For the text-containing cell, return its midpoint in (x, y) coordinate format. 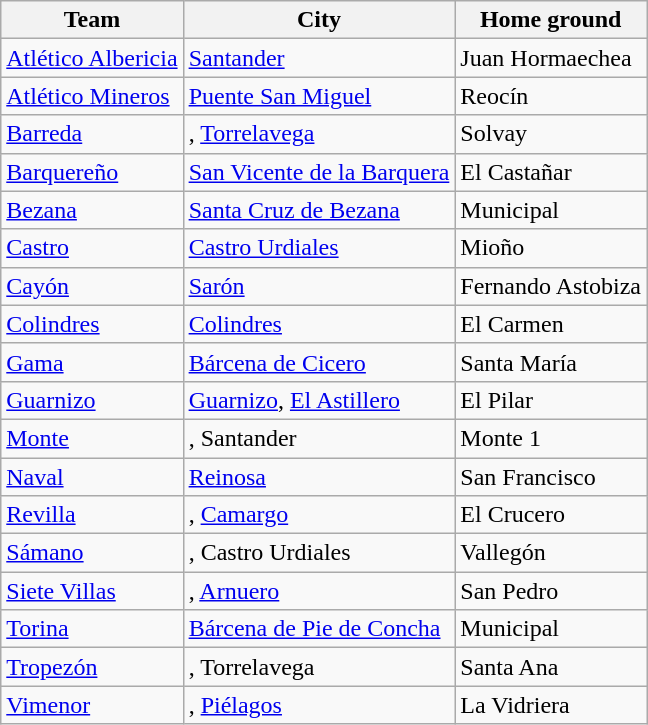
, Camargo (319, 515)
, Arnuero (319, 591)
Revilla (92, 515)
Bezana (92, 210)
El Carmen (551, 324)
Castro (92, 248)
Atlético Mineros (92, 96)
Barreda (92, 134)
Reinosa (319, 477)
El Pilar (551, 400)
Atlético Albericia (92, 58)
Santa María (551, 362)
El Castañar (551, 172)
Guarnizo (92, 400)
Torina (92, 629)
Castro Urdiales (319, 248)
Cayón (92, 286)
Santander (319, 58)
San Francisco (551, 477)
Monte 1 (551, 438)
, Castro Urdiales (319, 553)
Barquereño (92, 172)
Sarón (319, 286)
Juan Hormaechea (551, 58)
Vimenor (92, 705)
Solvay (551, 134)
Mioño (551, 248)
Fernando Astobiza (551, 286)
San Pedro (551, 591)
City (319, 20)
Santa Ana (551, 667)
Puente San Miguel (319, 96)
Home ground (551, 20)
Siete Villas (92, 591)
Santa Cruz de Bezana (319, 210)
Bárcena de Pie de Concha (319, 629)
Guarnizo, El Astillero (319, 400)
Gama (92, 362)
Vallegón (551, 553)
El Crucero (551, 515)
Tropezón (92, 667)
Team (92, 20)
La Vidriera (551, 705)
Naval (92, 477)
San Vicente de la Barquera (319, 172)
, Piélagos (319, 705)
, Santander (319, 438)
Bárcena de Cicero (319, 362)
Reocín (551, 96)
Monte (92, 438)
Sámano (92, 553)
